Find where the given text appears and provide that cell's center as [x, y] coordinate. 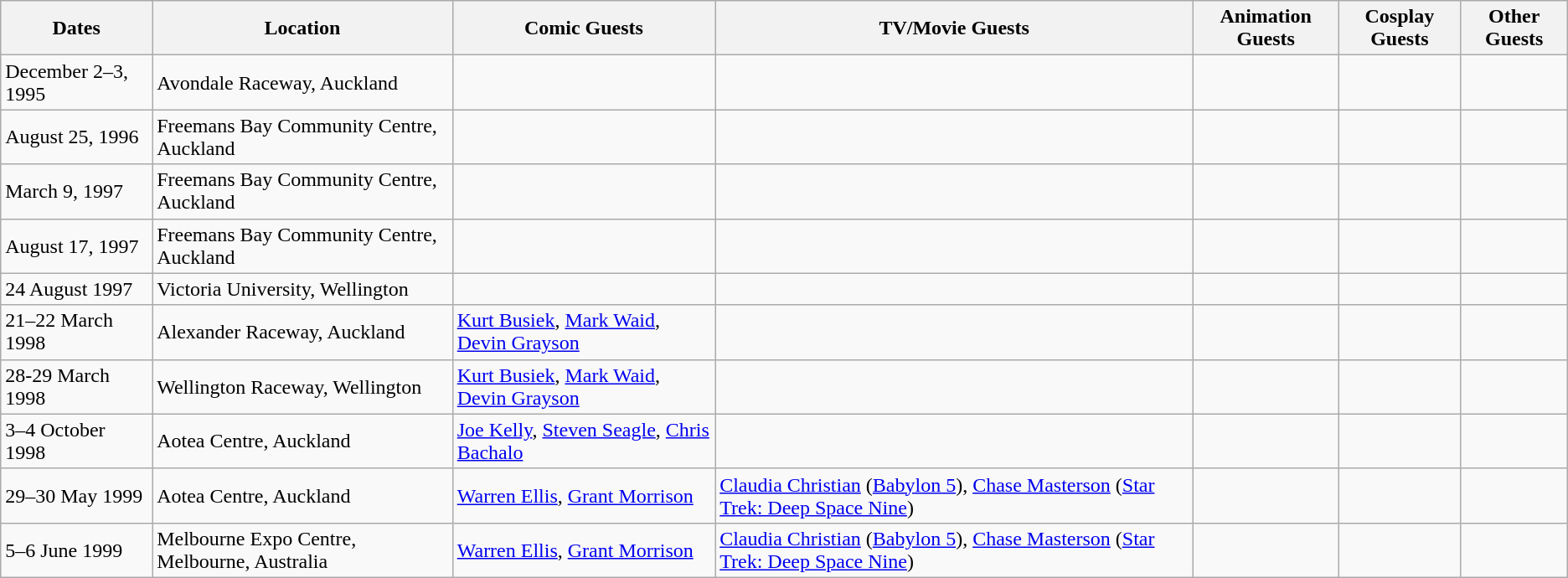
Victoria University, Wellington [303, 289]
5–6 June 1999 [77, 550]
TV/Movie Guests [955, 28]
Dates [77, 28]
Melbourne Expo Centre, Melbourne, Australia [303, 550]
Joe Kelly, Steven Seagle, Chris Bachalo [583, 441]
August 25, 1996 [77, 137]
March 9, 1997 [77, 191]
Other Guests [1514, 28]
3–4 October 1998 [77, 441]
29–30 May 1999 [77, 496]
December 2–3, 1995 [77, 82]
Avondale Raceway, Auckland [303, 82]
21–22 March 1998 [77, 332]
Location [303, 28]
Comic Guests [583, 28]
August 17, 1997 [77, 246]
28-29 March 1998 [77, 387]
Wellington Raceway, Wellington [303, 387]
24 August 1997 [77, 289]
Cosplay Guests [1400, 28]
Animation Guests [1266, 28]
Alexander Raceway, Auckland [303, 332]
